Extract the (x, y) coordinate from the center of the cell holding the provided text.  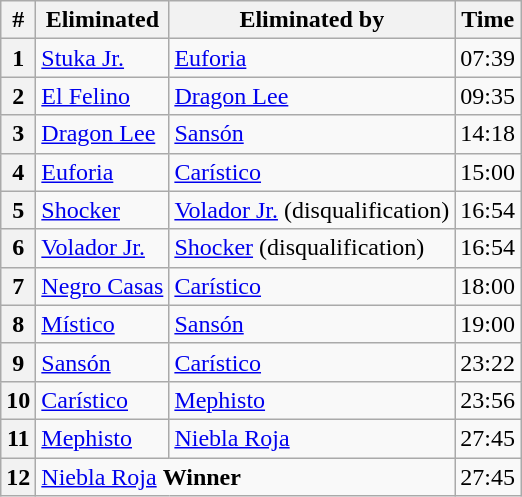
Místico (102, 324)
7 (18, 286)
10 (18, 400)
14:18 (488, 134)
9 (18, 362)
Niebla Roja (312, 438)
6 (18, 248)
Niebla Roja Winner (246, 477)
07:39 (488, 58)
15:00 (488, 172)
Eliminated (102, 20)
4 (18, 172)
Shocker (disqualification) (312, 248)
2 (18, 96)
Time (488, 20)
1 (18, 58)
18:00 (488, 286)
Eliminated by (312, 20)
3 (18, 134)
09:35 (488, 96)
23:56 (488, 400)
12 (18, 477)
8 (18, 324)
5 (18, 210)
Volador Jr. (disqualification) (312, 210)
11 (18, 438)
Negro Casas (102, 286)
Volador Jr. (102, 248)
19:00 (488, 324)
El Felino (102, 96)
Shocker (102, 210)
23:22 (488, 362)
Stuka Jr. (102, 58)
# (18, 20)
